Identify which cell holds the provided text, then report its [x, y] central coordinate. 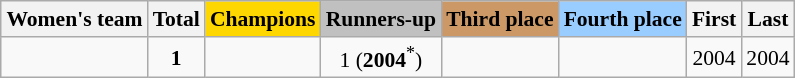
Champions [263, 19]
Last [768, 19]
Total [176, 19]
Third place [500, 19]
1 [176, 58]
Runners-up [381, 19]
Fourth place [623, 19]
First [714, 19]
Women's team [74, 19]
1 (2004*) [381, 58]
